For the text-containing cell, return its midpoint in (x, y) coordinate format. 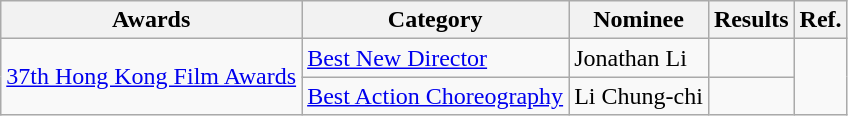
Jonathan Li (639, 58)
Ref. (820, 20)
Li Chung-chi (639, 96)
Best Action Choreography (436, 96)
37th Hong Kong Film Awards (152, 77)
Category (436, 20)
Nominee (639, 20)
Results (751, 20)
Best New Director (436, 58)
Awards (152, 20)
